Identify which cell holds the provided text, then report its (x, y) central coordinate. 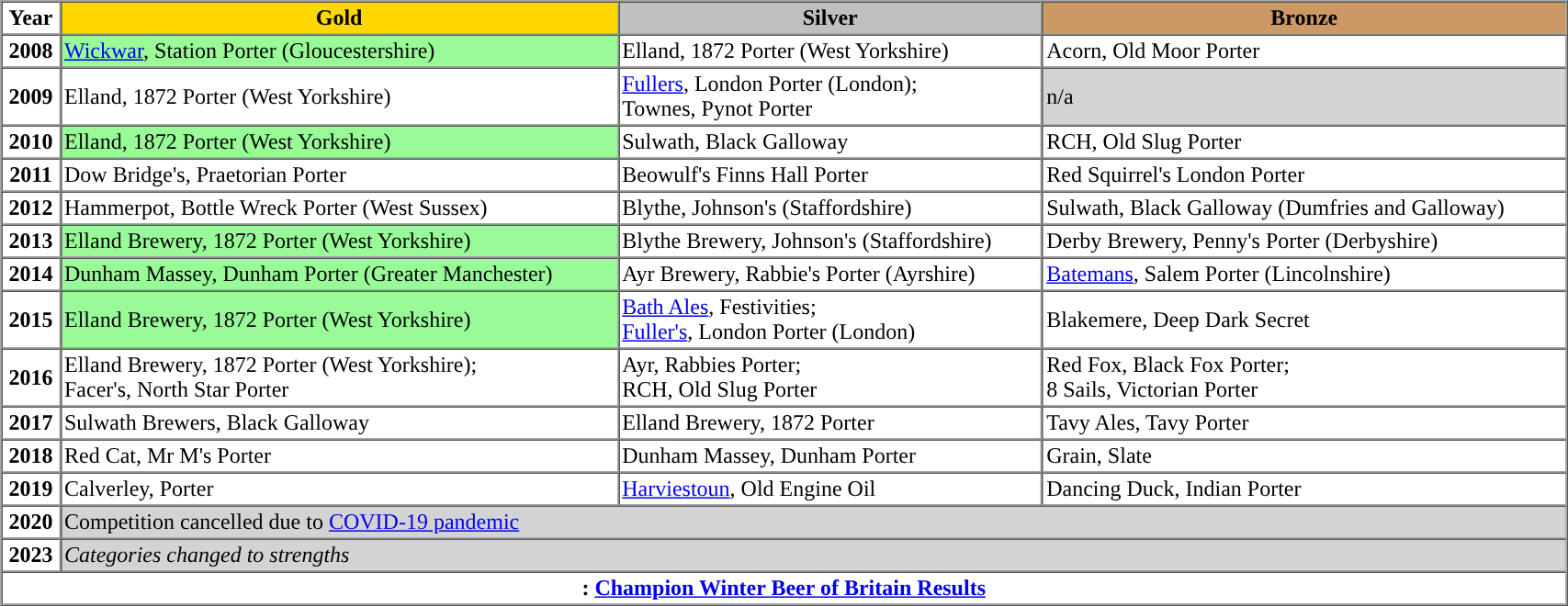
2023 (31, 555)
Year (31, 18)
Sulwath Brewers, Black Galloway (340, 422)
Tavy Ales, Tavy Porter (1304, 422)
Blakemere, Deep Dark Secret (1304, 320)
2017 (31, 422)
2013 (31, 241)
RCH, Old Slug Porter (1304, 141)
Derby Brewery, Penny's Porter (Derbyshire) (1304, 241)
Dow Bridge's, Praetorian Porter (340, 174)
Red Cat, Mr M's Porter (340, 455)
2010 (31, 141)
Bath Ales, Festivities; Fuller's, London Porter (London) (830, 320)
Elland Brewery, 1872 Porter (West Yorkshire); Facer's, North Star Porter (340, 378)
Gold (340, 18)
: Champion Winter Beer of Britain Results (784, 588)
Red Squirrel's London Porter (1304, 174)
Ayr, Rabbies Porter; RCH, Old Slug Porter (830, 378)
Calverley, Porter (340, 488)
2014 (31, 274)
2011 (31, 174)
2012 (31, 208)
2015 (31, 320)
Elland Brewery, 1872 Porter (830, 422)
2009 (31, 97)
2016 (31, 378)
Batemans, Salem Porter (Lincolnshire) (1304, 274)
Grain, Slate (1304, 455)
Beowulf's Finns Hall Porter (830, 174)
2018 (31, 455)
Dancing Duck, Indian Porter (1304, 488)
n/a (1304, 97)
Acorn, Old Moor Porter (1304, 51)
Red Fox, Black Fox Porter; 8 Sails, Victorian Porter (1304, 378)
Fullers, London Porter (London); Townes, Pynot Porter (830, 97)
Wickwar, Station Porter (Gloucestershire) (340, 51)
Ayr Brewery, Rabbie's Porter (Ayrshire) (830, 274)
2008 (31, 51)
Blythe Brewery, Johnson's (Staffordshire) (830, 241)
2019 (31, 488)
Harviestoun, Old Engine Oil (830, 488)
Sulwath, Black Galloway (Dumfries and Galloway) (1304, 208)
Dunham Massey, Dunham Porter (Greater Manchester) (340, 274)
Blythe, Johnson's (Staffordshire) (830, 208)
Silver (830, 18)
Bronze (1304, 18)
Dunham Massey, Dunham Porter (830, 455)
2020 (31, 522)
Hammerpot, Bottle Wreck Porter (West Sussex) (340, 208)
Competition cancelled due to COVID-19 pandemic (814, 522)
Categories changed to strengths (814, 555)
Sulwath, Black Galloway (830, 141)
